Pinpoint the cell where the given text exists, returning its (x, y) midpoint coordinate. 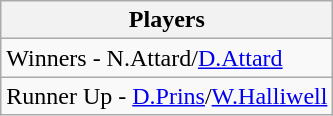
Winners - N.Attard/D.Attard (167, 58)
Players (167, 20)
Runner Up - D.Prins/W.Halliwell (167, 96)
